Scan for the cell matching the given text and deliver its (x, y) coordinate at center. 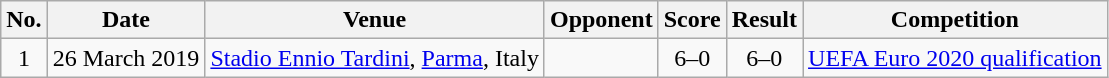
Result (764, 20)
Stadio Ennio Tardini, Parma, Italy (375, 58)
Opponent (601, 20)
Venue (375, 20)
Date (126, 20)
UEFA Euro 2020 qualification (956, 58)
Competition (956, 20)
1 (24, 58)
26 March 2019 (126, 58)
No. (24, 20)
Score (692, 20)
